Find where the given text appears and provide that cell's center as (X, Y) coordinate. 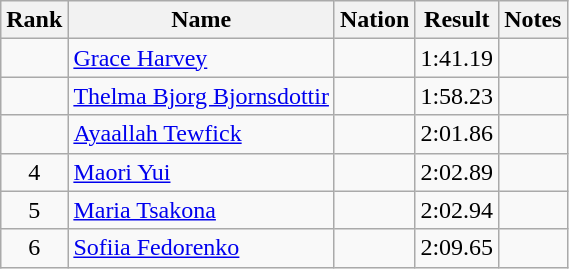
2:01.86 (457, 134)
Maria Tsakona (202, 210)
Result (457, 20)
2:09.65 (457, 248)
1:41.19 (457, 58)
6 (34, 248)
Sofiia Fedorenko (202, 248)
Thelma Bjorg Bjornsdottir (202, 96)
2:02.89 (457, 172)
Name (202, 20)
Ayaallah Tewfick (202, 134)
Grace Harvey (202, 58)
Notes (533, 20)
2:02.94 (457, 210)
4 (34, 172)
5 (34, 210)
1:58.23 (457, 96)
Maori Yui (202, 172)
Rank (34, 20)
Nation (374, 20)
